Provide the (x, y) coordinate of the cell's center where the given text is located.  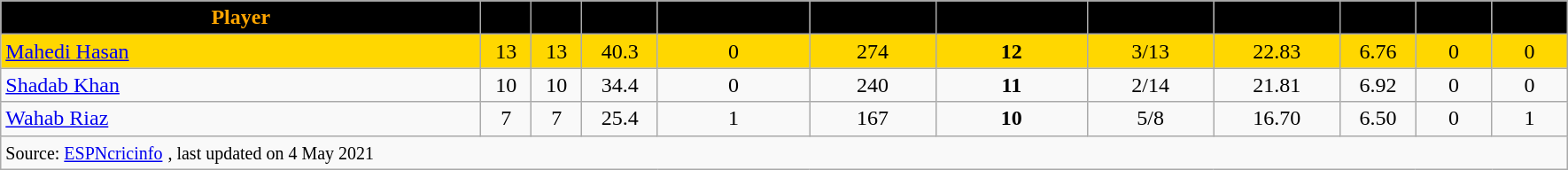
3/13 (1150, 51)
40.3 (620, 51)
16.70 (1277, 119)
Wahab Riaz (241, 119)
22.83 (1277, 51)
21.81 (1277, 85)
5/8 (1150, 119)
6.92 (1378, 85)
6.50 (1378, 119)
34.4 (620, 85)
2/14 (1150, 85)
240 (873, 85)
12 (1012, 51)
Shadab Khan (241, 85)
Player (241, 18)
11 (1012, 85)
6.76 (1378, 51)
Source: ESPNcricinfo , last updated on 4 May 2021 (785, 152)
274 (873, 51)
25.4 (620, 119)
167 (873, 119)
Mahedi Hasan (241, 51)
